Return (x, y) of the center of cell containing provided text 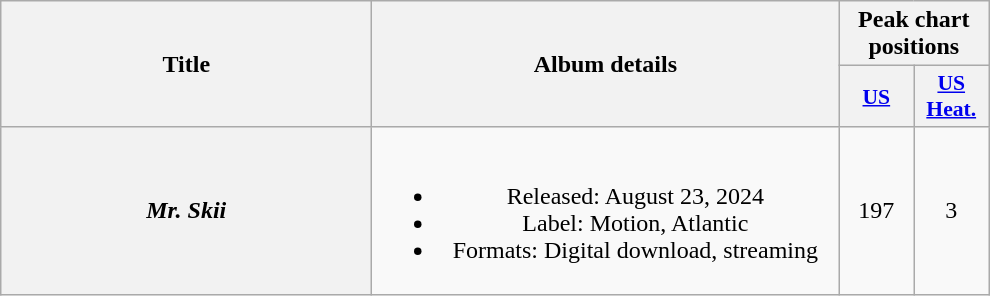
US Heat. (952, 96)
197 (876, 210)
Released: August 23, 2024Label: Motion, AtlanticFormats: Digital download, streaming (606, 210)
Title (186, 64)
Mr. Skii (186, 210)
US (876, 96)
Peak chart positions (914, 34)
Album details (606, 64)
3 (952, 210)
